Provide the [x, y] coordinate of the cell's center where the given text is located.  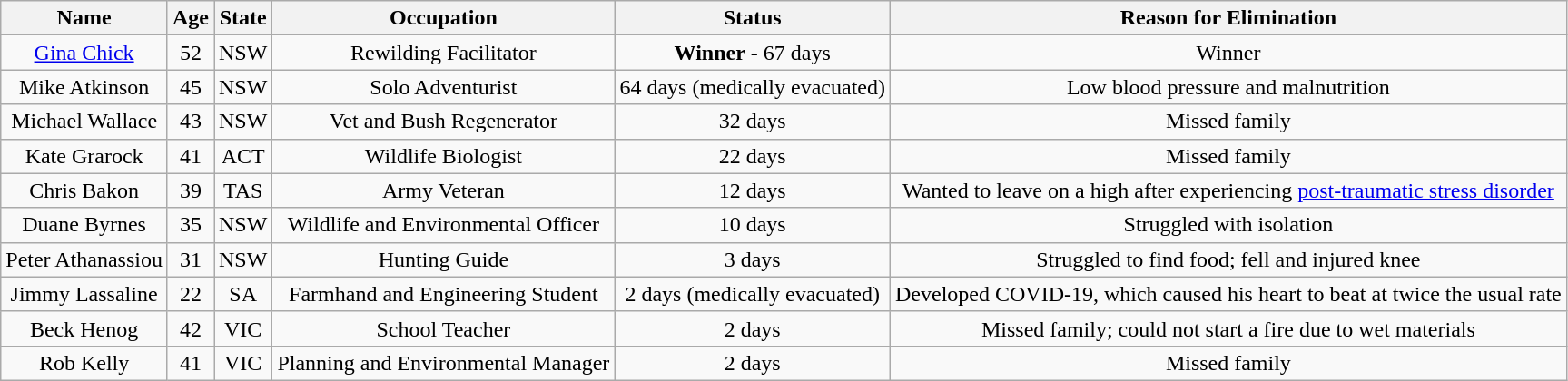
35 [191, 225]
39 [191, 190]
Beck Henog [84, 328]
12 days [753, 190]
45 [191, 87]
3 days [753, 259]
52 [191, 53]
Chris Bakon [84, 190]
Occupation [443, 18]
Name [84, 18]
Peter Athanassiou [84, 259]
Missed family; could not start a fire due to wet materials [1228, 328]
10 days [753, 225]
Rob Kelly [84, 363]
Planning and Environmental Manager [443, 363]
Developed COVID-19, which caused his heart to beat at twice the usual rate [1228, 294]
Struggled to find food; fell and injured knee [1228, 259]
SA [243, 294]
Michael Wallace [84, 122]
Wildlife and Environmental Officer [443, 225]
Farmhand and Engineering Student [443, 294]
Vet and Bush Regenerator [443, 122]
Army Veteran [443, 190]
Duane Byrnes [84, 225]
31 [191, 259]
Winner - 67 days [753, 53]
Reason for Elimination [1228, 18]
Gina Chick [84, 53]
Wildlife Biologist [443, 156]
22 [191, 294]
42 [191, 328]
43 [191, 122]
ACT [243, 156]
22 days [753, 156]
Solo Adventurist [443, 87]
32 days [753, 122]
Status [753, 18]
Winner [1228, 53]
Hunting Guide [443, 259]
Wanted to leave on a high after experiencing post-traumatic stress disorder [1228, 190]
Rewilding Facilitator [443, 53]
Struggled with isolation [1228, 225]
TAS [243, 190]
School Teacher [443, 328]
2 days (medically evacuated) [753, 294]
64 days (medically evacuated) [753, 87]
State [243, 18]
Low blood pressure and malnutrition [1228, 87]
Jimmy Lassaline [84, 294]
Mike Atkinson [84, 87]
Age [191, 18]
Kate Grarock [84, 156]
